Extract the (x, y) coordinate from the center of the cell holding the provided text.  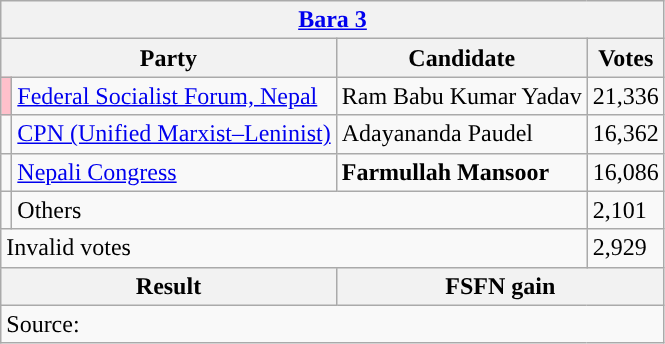
Others (300, 210)
Candidate (462, 58)
CPN (Unified Marxist–Leninist) (174, 134)
Source: (333, 324)
Farmullah Mansoor (462, 172)
2,929 (626, 248)
FSFN gain (500, 286)
Result (168, 286)
Bara 3 (333, 20)
Party (168, 58)
16,362 (626, 134)
Adayananda Paudel (462, 134)
2,101 (626, 210)
16,086 (626, 172)
Ram Babu Kumar Yadav (462, 96)
Nepali Congress (174, 172)
Votes (626, 58)
Invalid votes (294, 248)
Federal Socialist Forum, Nepal (174, 96)
21,336 (626, 96)
